For the text-containing cell, return its midpoint in [x, y] coordinate format. 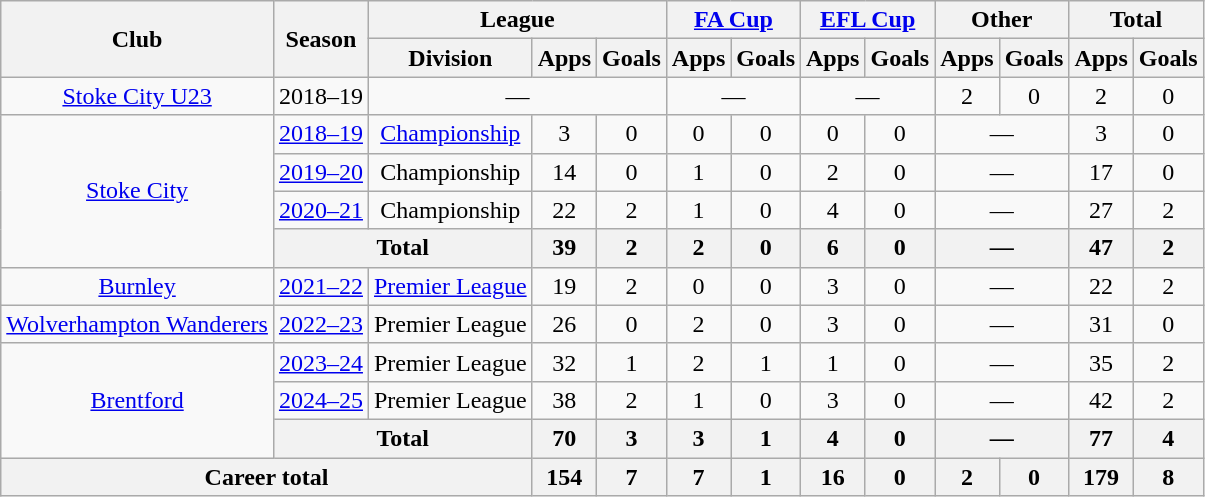
39 [564, 248]
179 [1101, 477]
Career total [266, 477]
42 [1101, 400]
Burnley [138, 286]
2024–25 [320, 400]
19 [564, 286]
16 [833, 477]
2021–22 [320, 286]
154 [564, 477]
26 [564, 324]
70 [564, 438]
Division [450, 58]
31 [1101, 324]
Brentford [138, 400]
Stoke City U23 [138, 96]
Season [320, 39]
17 [1101, 172]
FA Cup [733, 20]
6 [833, 248]
14 [564, 172]
EFL Cup [868, 20]
Other [1002, 20]
League [517, 20]
8 [1168, 477]
Wolverhampton Wanderers [138, 324]
2020–21 [320, 210]
2023–24 [320, 362]
38 [564, 400]
2019–20 [320, 172]
32 [564, 362]
77 [1101, 438]
Club [138, 39]
2022–23 [320, 324]
Stoke City [138, 191]
27 [1101, 210]
47 [1101, 248]
35 [1101, 362]
